Output the (X, Y) coordinate of the center of the cell containing the given text.  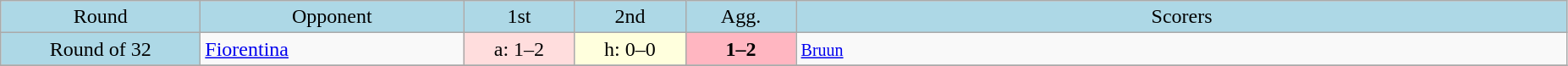
1st (520, 17)
Agg. (741, 17)
1–2 (741, 49)
Opponent (332, 17)
Bruun (1181, 49)
Round (101, 17)
Fiorentina (332, 49)
a: 1–2 (520, 49)
2nd (630, 17)
h: 0–0 (630, 49)
Scorers (1181, 17)
Round of 32 (101, 49)
